Determine the [x, y] coordinate at the center of the cell enclosing the given text.  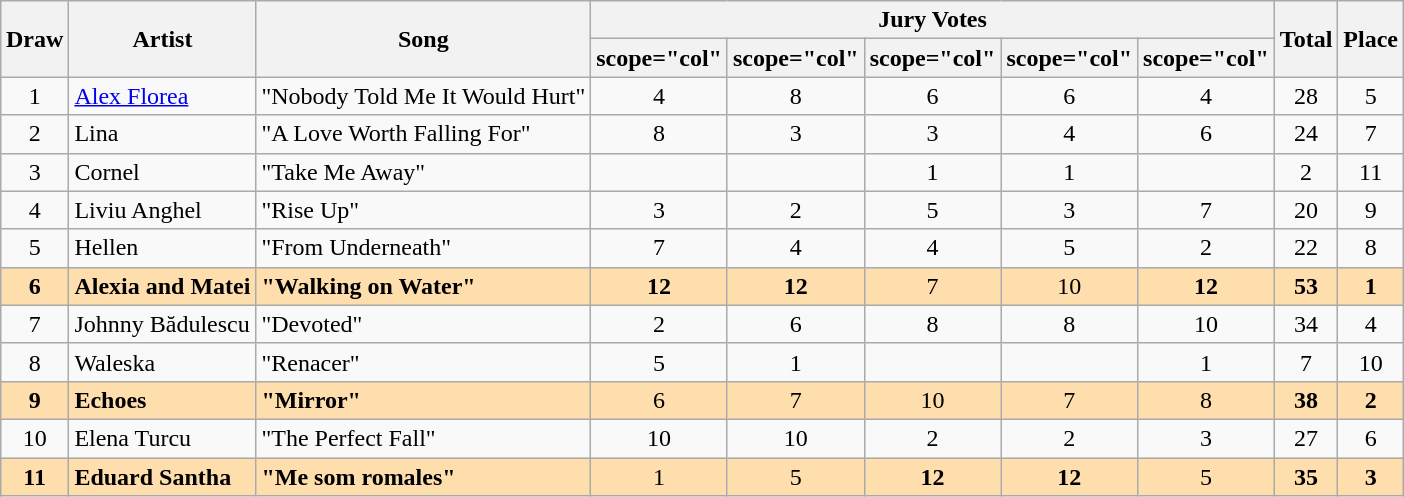
"Rise Up" [424, 210]
Eduard Santha [162, 477]
Waleska [162, 362]
Lina [162, 134]
"A Love Worth Falling For" [424, 134]
Draw [34, 39]
"From Underneath" [424, 248]
27 [1306, 438]
"The Perfect Fall" [424, 438]
"Mirror" [424, 400]
Echoes [162, 400]
24 [1306, 134]
"Nobody Told Me It Would Hurt" [424, 96]
35 [1306, 477]
Alexia and Matei [162, 286]
Alex Florea [162, 96]
28 [1306, 96]
"Take Me Away" [424, 172]
"Renacer" [424, 362]
Liviu Anghel [162, 210]
38 [1306, 400]
Place [1371, 39]
Johnny Bădulescu [162, 324]
53 [1306, 286]
Artist [162, 39]
Total [1306, 39]
"Me som romales" [424, 477]
Song [424, 39]
34 [1306, 324]
20 [1306, 210]
"Devoted" [424, 324]
Jury Votes [933, 20]
22 [1306, 248]
Elena Turcu [162, 438]
Hellen [162, 248]
Cornel [162, 172]
"Walking on Water" [424, 286]
